Detect which cell encompasses the target text, then output its (x, y) center coordinate. 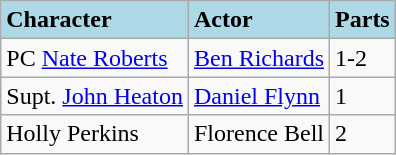
2 (363, 134)
Daniel Flynn (258, 96)
PC Nate Roberts (95, 58)
Holly Perkins (95, 134)
Character (95, 20)
Supt. John Heaton (95, 96)
1 (363, 96)
Ben Richards (258, 58)
Actor (258, 20)
1-2 (363, 58)
Parts (363, 20)
Florence Bell (258, 134)
